For the text-containing cell, return its midpoint in (x, y) coordinate format. 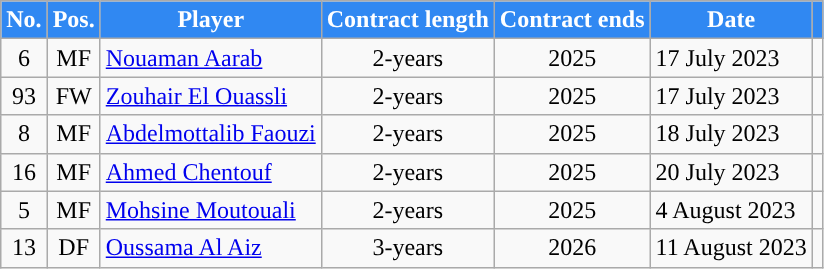
Ahmed Chentouf (210, 172)
FW (74, 96)
Mohsine Moutouali (210, 210)
13 (24, 248)
Contract length (408, 20)
Oussama Al Aiz (210, 248)
4 August 2023 (731, 210)
Nouaman Aarab (210, 58)
Abdelmottalib Faouzi (210, 134)
DF (74, 248)
3-years (408, 248)
8 (24, 134)
5 (24, 210)
2026 (572, 248)
6 (24, 58)
18 July 2023 (731, 134)
Player (210, 20)
16 (24, 172)
20 July 2023 (731, 172)
Zouhair El Ouassli (210, 96)
No. (24, 20)
Pos. (74, 20)
Date (731, 20)
Contract ends (572, 20)
11 August 2023 (731, 248)
93 (24, 96)
